From the cell containing the given text, extract its center point as [X, Y] coordinate. 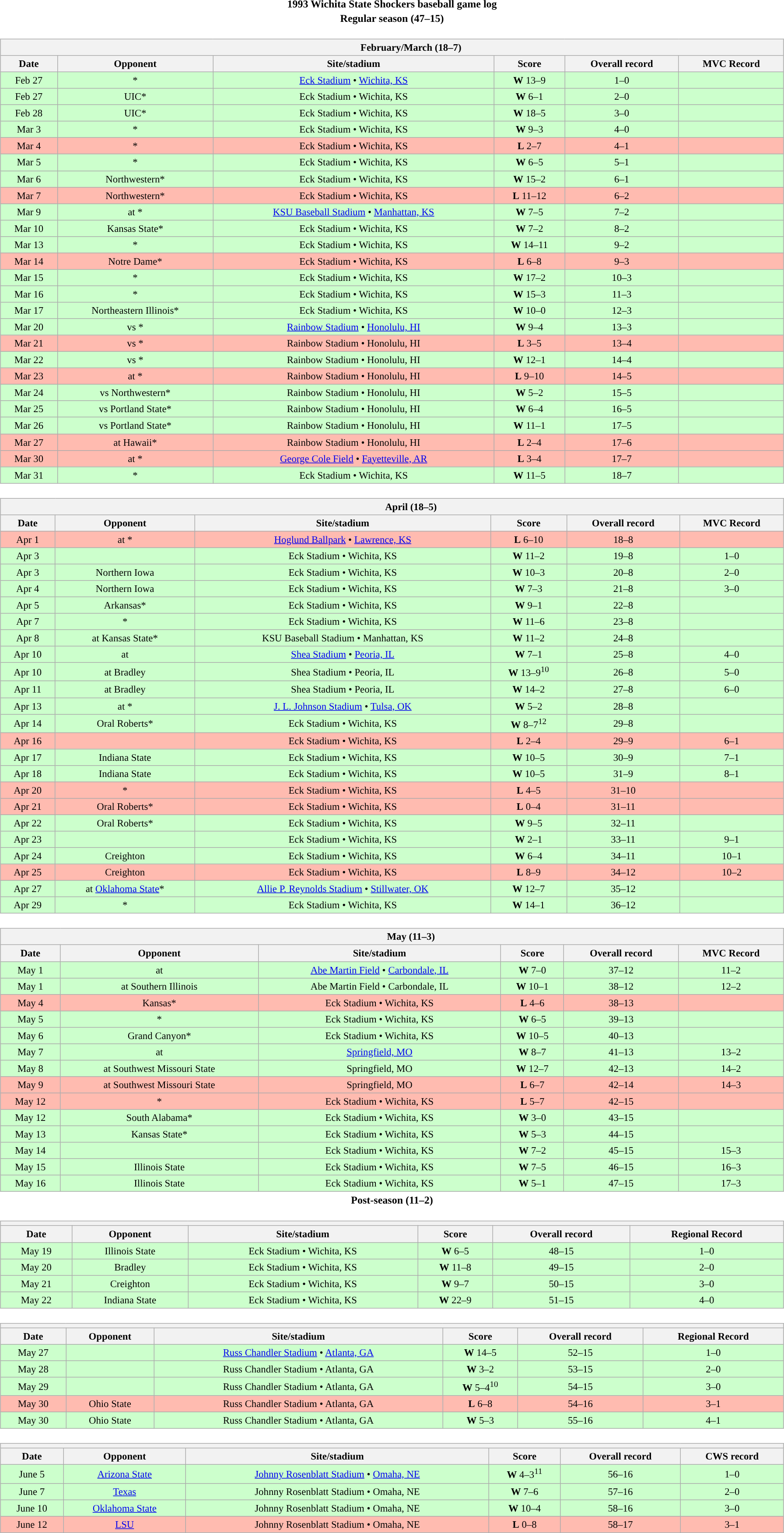
34–11 [623, 856]
W 10–0 [529, 311]
May 15 [31, 1167]
W 14–2 [528, 689]
May 22 [36, 1300]
5–1 [622, 162]
Arkansas* [125, 605]
58–16 [620, 1508]
48–15 [562, 1251]
Mar 21 [29, 343]
20–8 [623, 572]
6–2 [622, 196]
Oklahoma State [125, 1508]
L 0–4 [528, 807]
Mar 27 [29, 442]
31–9 [623, 773]
39–13 [621, 1019]
W 4–311 [524, 1474]
W 9–1 [528, 605]
7–1 [732, 757]
Feb 28 [29, 113]
11–3 [622, 294]
May 19 [36, 1251]
13–2 [731, 1052]
Mar 5 [29, 162]
22–8 [623, 605]
5–0 [732, 672]
24–8 [623, 638]
Apr 27 [28, 889]
W 18–5 [529, 113]
May 8 [31, 1068]
13–3 [622, 327]
Mar 31 [29, 475]
45–15 [621, 1151]
May (11–3) [392, 937]
L 0–8 [524, 1524]
Allie P. Reynolds Stadium • Stillwater, OK [343, 889]
L 11–12 [529, 196]
Northeastern Illinois* [135, 311]
46–15 [621, 1167]
Apr 11 [28, 689]
55–16 [581, 1421]
14–5 [622, 376]
Apr 7 [28, 622]
7–2 [622, 212]
W 11–1 [529, 426]
June 5 [32, 1474]
W 9–4 [529, 327]
L 8–9 [528, 872]
W 6–1 [529, 97]
16–5 [622, 409]
W 13–910 [528, 672]
May 29 [33, 1386]
Notre Dame* [135, 261]
CWS record [732, 1456]
L 4–5 [528, 790]
May 27 [33, 1353]
Hoglund Ballpark • Lawrence, KS [343, 539]
27–8 [623, 689]
W 13–9 [529, 80]
57–16 [620, 1491]
L 9–10 [529, 376]
Apr 22 [28, 823]
W 9–5 [528, 823]
15–5 [622, 393]
at Oklahoma State* [125, 889]
Apr 18 [28, 773]
at Hawaii* [135, 442]
12–3 [622, 311]
29–8 [623, 723]
W 12–1 [529, 360]
Mar 17 [29, 311]
51–15 [562, 1300]
23–8 [623, 622]
18–7 [622, 475]
Bradley [130, 1267]
W 9–7 [455, 1284]
50–15 [562, 1284]
49–15 [562, 1267]
Apr 23 [28, 840]
14–3 [731, 1085]
17–7 [622, 458]
W 14–5 [480, 1353]
16–3 [731, 1167]
W 14–11 [529, 245]
W 10–3 [528, 572]
Mar 7 [29, 196]
W 15–3 [529, 294]
L 3–5 [529, 343]
Mar 26 [29, 426]
LSU [125, 1524]
38–13 [621, 1003]
18–8 [623, 539]
29–9 [623, 741]
W 17–2 [529, 278]
W 9–3 [529, 129]
L 5–7 [532, 1101]
South Alabama* [159, 1118]
42–13 [621, 1068]
26–8 [623, 672]
35–12 [623, 889]
L 4–6 [532, 1003]
42–14 [621, 1085]
6–0 [732, 689]
L 3–4 [529, 458]
9–3 [622, 261]
40–13 [621, 1036]
L 2–7 [529, 146]
Apr 1 [28, 539]
Apr 13 [28, 706]
31–10 [623, 790]
Apr 21 [28, 807]
Apr 16 [28, 741]
May 28 [33, 1369]
Mar 30 [29, 458]
May 5 [31, 1019]
9–2 [622, 245]
W 5–410 [480, 1386]
Apr 29 [28, 905]
June 10 [32, 1508]
Mar 25 [29, 409]
April (18–5) [392, 507]
Apr 14 [28, 723]
17–5 [622, 426]
J. L. Johnson Stadium • Tulsa, OK [343, 706]
at Southern Illinois [159, 986]
W 7–3 [528, 589]
15–3 [731, 1151]
Apr 20 [28, 790]
February/March (18–7) [392, 47]
54–16 [581, 1404]
9–1 [732, 840]
Mar 20 [29, 327]
10–3 [622, 278]
21–8 [623, 589]
W 11–8 [455, 1267]
Apr 24 [28, 856]
W 7–1 [528, 654]
June 7 [32, 1491]
W 10–1 [532, 986]
38–12 [621, 986]
41–13 [621, 1052]
W 11–5 [529, 475]
47–15 [621, 1183]
31–11 [623, 807]
May 20 [36, 1267]
George Cole Field • Fayetteville, AR [353, 458]
34–12 [623, 872]
May 9 [31, 1085]
8–2 [622, 228]
Mar 22 [29, 360]
58–17 [620, 1524]
43–15 [621, 1118]
17–6 [622, 442]
Mar 4 [29, 146]
Mar 10 [29, 228]
L 6–10 [528, 539]
at Kansas State* [125, 638]
May 16 [31, 1183]
17–3 [731, 1183]
11–2 [731, 970]
Apr 4 [28, 589]
32–11 [623, 823]
W 10–4 [524, 1508]
W 8–712 [528, 723]
10–2 [732, 872]
Grand Canyon* [159, 1036]
May 4 [31, 1003]
28–8 [623, 706]
Kansas* [159, 1003]
W 22–9 [455, 1300]
May 14 [31, 1151]
Mar 23 [29, 376]
W 3–0 [532, 1118]
W 7–6 [524, 1491]
W 5–1 [532, 1183]
W 14–1 [528, 905]
10–1 [732, 856]
W 8–7 [532, 1052]
12–2 [731, 986]
33–11 [623, 840]
8–1 [732, 773]
Apr 25 [28, 872]
Mar 15 [29, 278]
W 2–1 [528, 840]
52–15 [581, 1353]
54–15 [581, 1386]
Mar 6 [29, 179]
37–12 [621, 970]
56–16 [620, 1474]
May 6 [31, 1036]
Arizona State [125, 1474]
53–15 [581, 1369]
W 7–0 [532, 970]
W 3–2 [480, 1369]
W 15–2 [529, 179]
Mar 16 [29, 294]
14–4 [622, 360]
13–4 [622, 343]
May 13 [31, 1134]
Apr 8 [28, 638]
May 7 [31, 1052]
42–15 [621, 1101]
June 12 [32, 1524]
14–2 [731, 1068]
Mar 14 [29, 261]
Apr 5 [28, 605]
44–15 [621, 1134]
Mar 13 [29, 245]
19–8 [623, 556]
May 21 [36, 1284]
Mar 3 [29, 129]
Mar 9 [29, 212]
25–8 [623, 654]
W 11–6 [528, 622]
L 6–7 [532, 1085]
Apr 17 [28, 757]
vs Northwestern* [135, 393]
Texas [125, 1491]
36–12 [623, 905]
30–9 [623, 757]
Mar 24 [29, 393]
